Pinpoint the cell where the given text exists, returning its [x, y] midpoint coordinate. 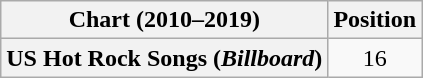
US Hot Rock Songs (Billboard) [164, 58]
Position [375, 20]
Chart (2010–2019) [164, 20]
16 [375, 58]
